Extract the (x, y) coordinate from the center of the cell holding the provided text.  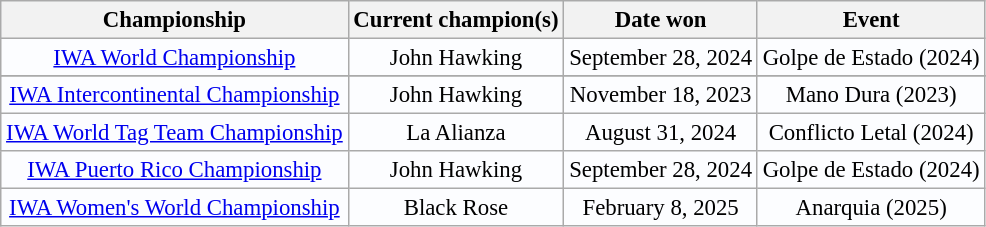
February 8, 2025 (660, 208)
IWA Women's World Championship (174, 208)
November 18, 2023 (660, 95)
IWA Intercontinental Championship (174, 95)
August 31, 2024 (660, 133)
IWA World Championship (174, 58)
IWA World Tag Team Championship (174, 133)
Anarquia (2025) (871, 208)
Championship (174, 20)
Black Rose (456, 208)
Mano Dura (2023) (871, 95)
La Alianza (456, 133)
Current champion(s) (456, 20)
Date won (660, 20)
Event (871, 20)
IWA Puerto Rico Championship (174, 170)
Conflicto Letal (2024) (871, 133)
